Locate the cell with the specified text and output its [X, Y] center coordinate. 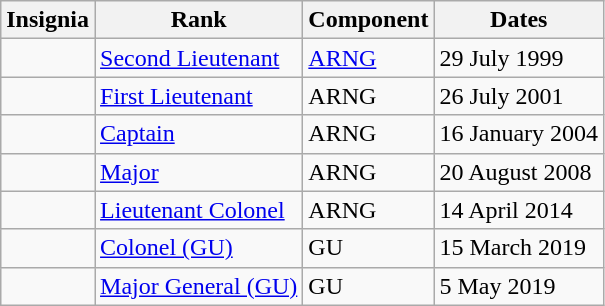
Lieutenant Colonel [199, 210]
Rank [199, 20]
29 July 1999 [519, 58]
Captain [199, 134]
Colonel (GU) [199, 248]
First Lieutenant [199, 96]
Second Lieutenant [199, 58]
5 May 2019 [519, 286]
Component [368, 20]
16 January 2004 [519, 134]
Insignia [48, 20]
Major [199, 172]
14 April 2014 [519, 210]
15 March 2019 [519, 248]
26 July 2001 [519, 96]
20 August 2008 [519, 172]
Major General (GU) [199, 286]
Dates [519, 20]
